Provide the [x, y] coordinate of the cell's center where the given text is located.  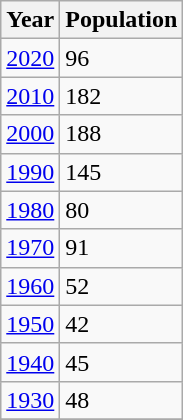
45 [122, 362]
42 [122, 324]
1960 [30, 286]
Year [30, 20]
80 [122, 210]
188 [122, 134]
1990 [30, 172]
91 [122, 248]
48 [122, 400]
1980 [30, 210]
1930 [30, 400]
96 [122, 58]
2000 [30, 134]
2010 [30, 96]
Population [122, 20]
52 [122, 286]
1970 [30, 248]
145 [122, 172]
1950 [30, 324]
182 [122, 96]
2020 [30, 58]
1940 [30, 362]
